Provide the [X, Y] coordinate of the cell's center where the given text is located.  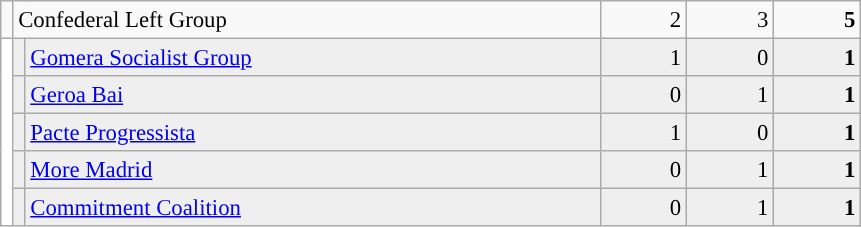
Gomera Socialist Group [313, 57]
5 [818, 20]
3 [730, 20]
Pacte Progressista [313, 133]
2 [644, 20]
Geroa Bai [313, 95]
Commitment Coalition [313, 208]
Confederal Left Group [307, 20]
More Madrid [313, 170]
